Search for the cell housing the specified text and yield its (x, y) center coordinate. 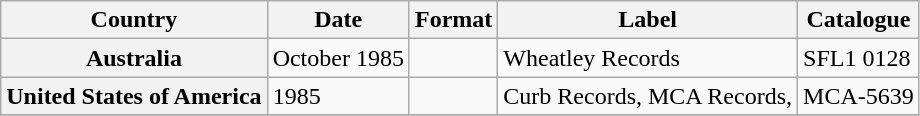
Date (338, 20)
Wheatley Records (648, 58)
1985 (338, 96)
United States of America (134, 96)
October 1985 (338, 58)
Format (453, 20)
Catalogue (859, 20)
Curb Records, MCA Records, (648, 96)
Country (134, 20)
MCA-5639 (859, 96)
Australia (134, 58)
SFL1 0128 (859, 58)
Label (648, 20)
